Locate the cell with the specified text and output its [X, Y] center coordinate. 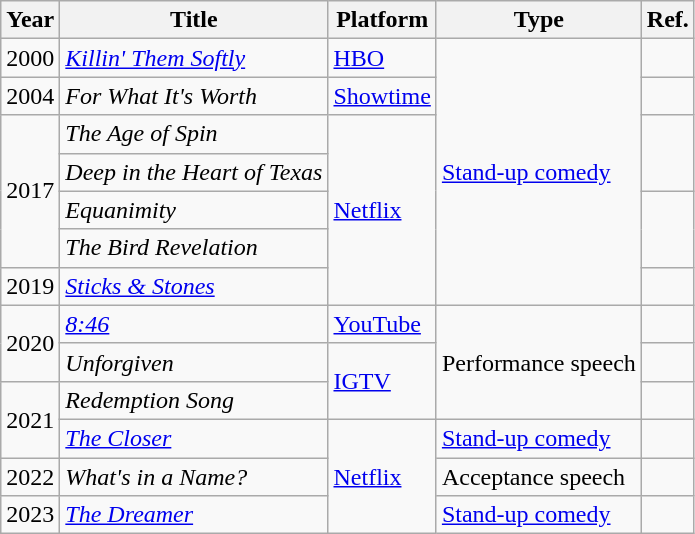
2021 [30, 419]
Title [194, 20]
2023 [30, 515]
8:46 [194, 324]
2004 [30, 96]
2020 [30, 343]
2017 [30, 191]
Acceptance speech [538, 477]
2022 [30, 477]
The Bird Revelation [194, 248]
YouTube [382, 324]
HBO [382, 58]
Sticks & Stones [194, 286]
Showtime [382, 96]
Type [538, 20]
Unforgiven [194, 362]
The Closer [194, 438]
Year [30, 20]
For What It's Worth [194, 96]
2000 [30, 58]
The Dreamer [194, 515]
What's in a Name? [194, 477]
Equanimity [194, 210]
The Age of Spin [194, 134]
Redemption Song [194, 400]
Platform [382, 20]
2019 [30, 286]
Performance speech [538, 362]
Deep in the Heart of Texas [194, 172]
Killin' Them Softly [194, 58]
IGTV [382, 381]
Ref. [668, 20]
